Pinpoint the cell where the given text exists, returning its (x, y) midpoint coordinate. 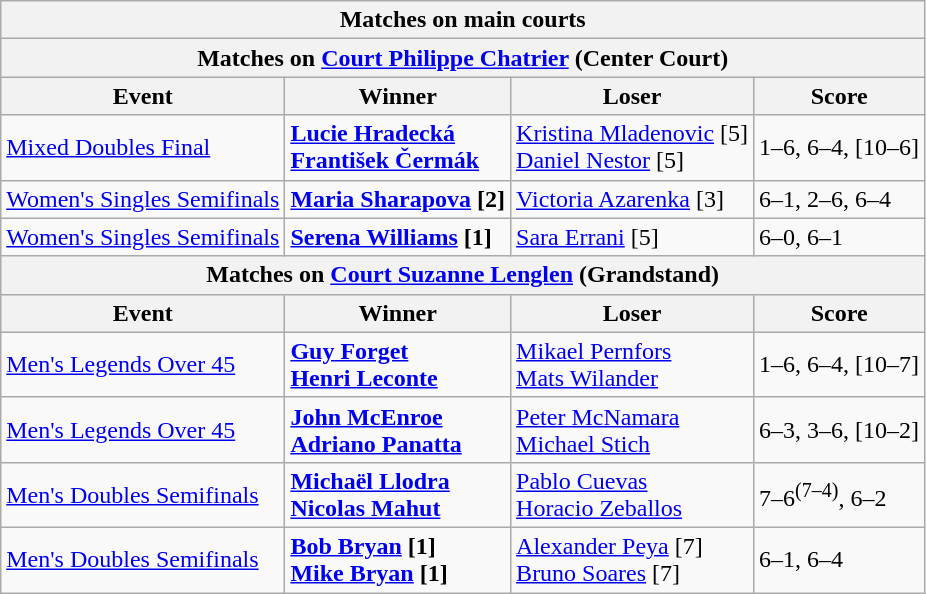
Peter McNamara Michael Stich (632, 430)
Guy Forget Henri Leconte (398, 364)
Serena Williams [1] (398, 237)
Kristina Mladenovic [5] Daniel Nestor [5] (632, 148)
7–6(7–4), 6–2 (840, 494)
6–3, 3–6, [10–2] (840, 430)
Lucie Hradecká František Čermák (398, 148)
Matches on Court Suzanne Lenglen (Grandstand) (463, 275)
Mikael Pernfors Mats Wilander (632, 364)
Mixed Doubles Final (143, 148)
Bob Bryan [1] Mike Bryan [1] (398, 560)
Michaël Llodra Nicolas Mahut (398, 494)
1–6, 6–4, [10–7] (840, 364)
Victoria Azarenka [3] (632, 199)
6–1, 2–6, 6–4 (840, 199)
Pablo Cuevas Horacio Zeballos (632, 494)
6–1, 6–4 (840, 560)
Alexander Peya [7] Bruno Soares [7] (632, 560)
Matches on main courts (463, 20)
Maria Sharapova [2] (398, 199)
Matches on Court Philippe Chatrier (Center Court) (463, 58)
1–6, 6–4, [10–6] (840, 148)
6–0, 6–1 (840, 237)
Sara Errani [5] (632, 237)
John McEnroe Adriano Panatta (398, 430)
